Find where the given text appears and provide that cell's center as (x, y) coordinate. 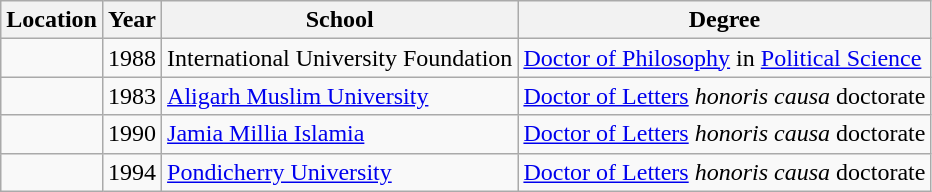
Location (52, 20)
1994 (132, 172)
1983 (132, 96)
Jamia Millia Islamia (340, 134)
Aligarh Muslim University (340, 96)
1990 (132, 134)
1988 (132, 58)
Pondicherry University (340, 172)
Doctor of Philosophy in Political Science (724, 58)
International University Foundation (340, 58)
Year (132, 20)
Degree (724, 20)
School (340, 20)
